Capture the cell that displays the provided text and extract its [X, Y] central coordinate. 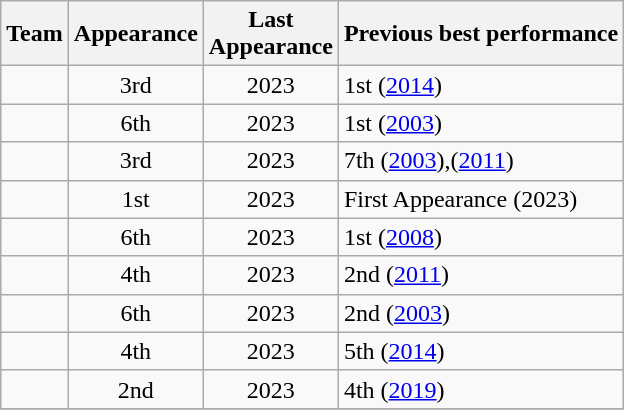
First Appearance (2023) [480, 199]
Team [35, 34]
1st (2003) [480, 123]
Appearance [136, 34]
2nd [136, 389]
7th (2003),(2011) [480, 161]
1st [136, 199]
2nd (2003) [480, 313]
LastAppearance [270, 34]
2nd (2011) [480, 275]
1st (2014) [480, 85]
5th (2014) [480, 351]
1st (2008) [480, 237]
Previous best performance [480, 34]
4th (2019) [480, 389]
